Identify which cell holds the provided text, then report its [X, Y] central coordinate. 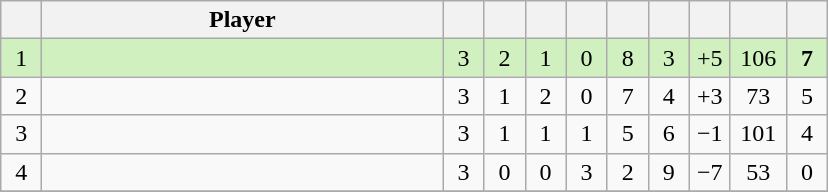
+5 [710, 58]
+3 [710, 96]
8 [628, 58]
101 [758, 134]
73 [758, 96]
6 [668, 134]
9 [668, 172]
−1 [710, 134]
Player [242, 20]
53 [758, 172]
106 [758, 58]
−7 [710, 172]
